Return (x, y) of the center of cell containing provided text 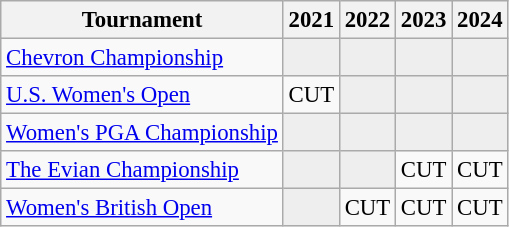
The Evian Championship (142, 170)
Chevron Championship (142, 58)
Women's British Open (142, 208)
2023 (424, 20)
U.S. Women's Open (142, 95)
Tournament (142, 20)
Women's PGA Championship (142, 133)
2021 (311, 20)
2024 (480, 20)
2022 (367, 20)
